Determine the (x, y) coordinate at the center of the cell enclosing the given text.  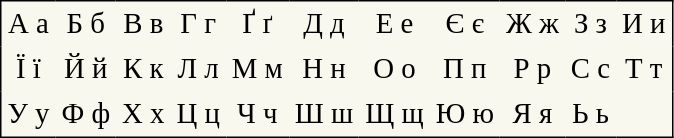
Х х (143, 115)
С с (590, 68)
Ш ш (324, 115)
Ж ж (532, 24)
Н н (324, 68)
Щ щ (394, 115)
Ф ф (86, 115)
Г г (198, 24)
Ґ ґ (258, 24)
Є є (465, 24)
Е е (394, 24)
А а (28, 24)
К к (143, 68)
Д д (324, 24)
М м (258, 68)
З з (590, 24)
Я я (532, 115)
Т т (644, 68)
Р р (532, 68)
Ю ю (465, 115)
Ц ц (198, 115)
У у (28, 115)
О о (394, 68)
Ь ь (590, 115)
Л л (198, 68)
И и (644, 24)
Ї ї (28, 68)
Й й (86, 68)
В в (143, 24)
Ч ч (258, 115)
П п (465, 68)
Б б (86, 24)
